Pinpoint the cell where the given text exists, returning its [X, Y] midpoint coordinate. 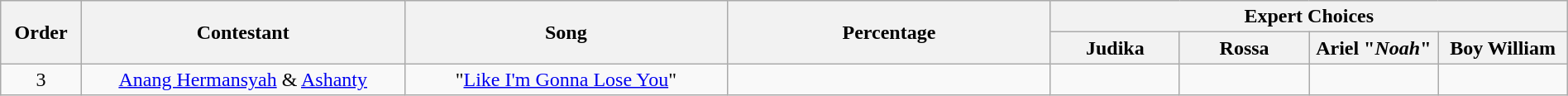
Anang Hermansyah & Ashanty [243, 79]
Percentage [890, 32]
Judika [1115, 48]
Rossa [1244, 48]
Contestant [243, 32]
Ariel "Noah" [1374, 48]
Expert Choices [1308, 17]
Song [566, 32]
Boy William [1503, 48]
3 [41, 79]
"Like I'm Gonna Lose You" [566, 79]
Order [41, 32]
